Return (X, Y) of the center of cell containing provided text 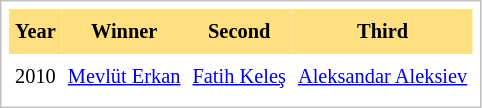
Winner (124, 32)
Second (238, 32)
Year (36, 32)
Aleksandar Aleksiev (382, 76)
Third (382, 32)
Fatih Keleş (238, 76)
2010 (36, 76)
Mevlüt Erkan (124, 76)
